Determine the [x, y] coordinate at the center of the cell enclosing the given text.  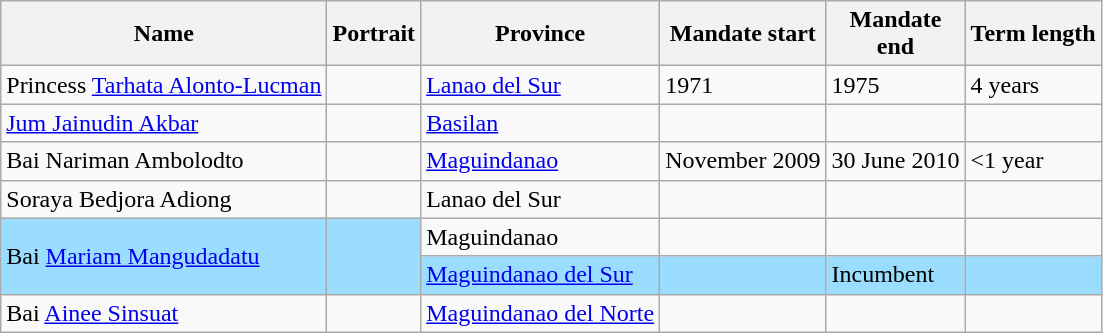
Basilan [540, 123]
Bai Nariman Ambolodto [164, 161]
Name [164, 34]
Bai Mariam Mangudadatu [164, 256]
Province [540, 34]
Incumbent [896, 275]
Bai Ainee Sinsuat [164, 313]
November 2009 [743, 161]
Mandateend [896, 34]
Maguindanao del Sur [540, 275]
Jum Jainudin Akbar [164, 123]
4 years [1033, 85]
<1 year [1033, 161]
Maguindanao del Norte [540, 313]
1971 [743, 85]
Term length [1033, 34]
Princess Tarhata Alonto-Lucman [164, 85]
30 June 2010 [896, 161]
Mandate start [743, 34]
Portrait [374, 34]
Soraya Bedjora Adiong [164, 199]
1975 [896, 85]
